Scan for the cell matching the given text and deliver its [X, Y] coordinate at center. 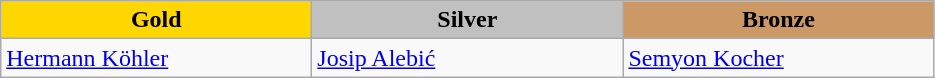
Gold [156, 20]
Bronze [778, 20]
Silver [468, 20]
Josip Alebić [468, 58]
Semyon Kocher [778, 58]
Hermann Köhler [156, 58]
